Scan for the cell matching the given text and deliver its (x, y) coordinate at center. 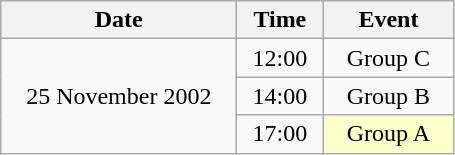
Group B (388, 96)
14:00 (280, 96)
12:00 (280, 58)
25 November 2002 (119, 96)
Time (280, 20)
Event (388, 20)
17:00 (280, 134)
Date (119, 20)
Group C (388, 58)
Group A (388, 134)
